Return [x, y] of the center of cell containing provided text 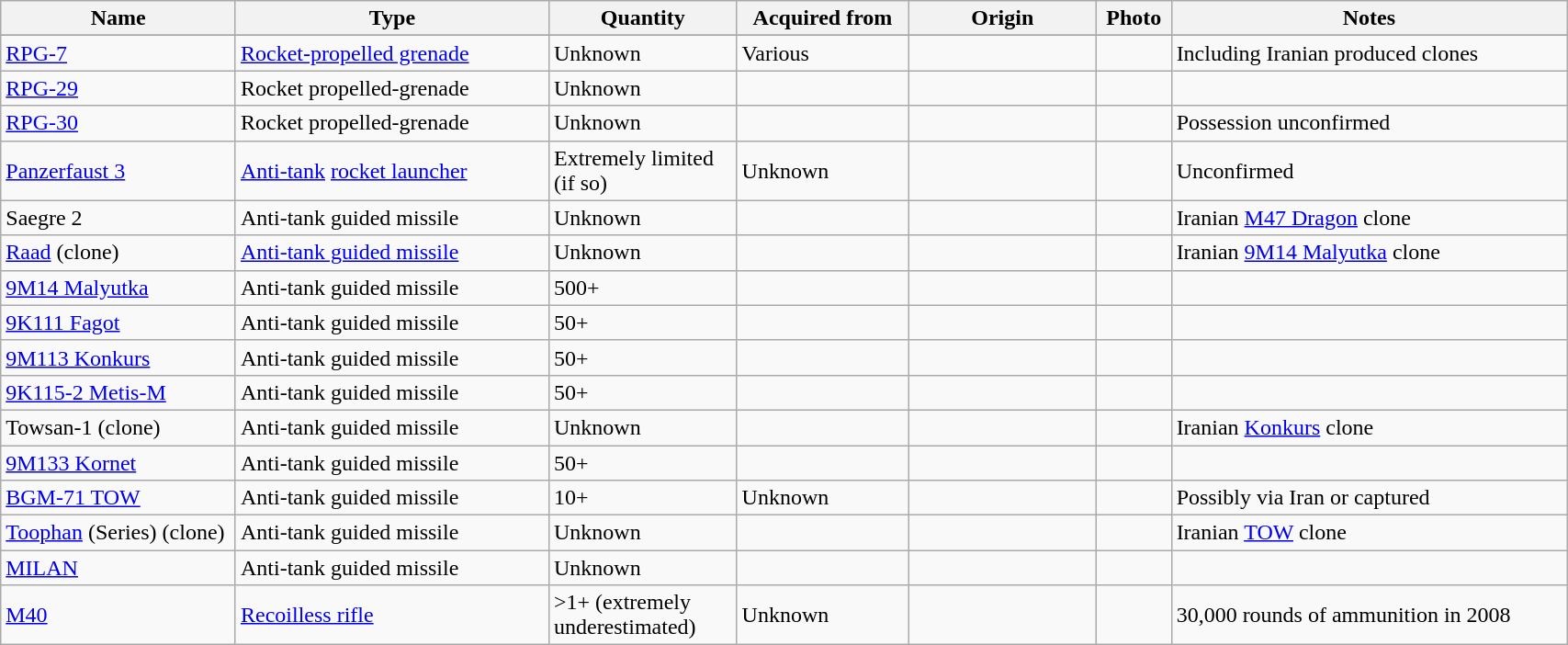
Type [391, 18]
Towsan-1 (clone) [118, 427]
Anti-tank rocket launcher [391, 171]
9M14 Malyutka [118, 288]
Notes [1369, 18]
Iranian M47 Dragon clone [1369, 218]
Unconfirmed [1369, 171]
Raad (clone) [118, 253]
Toophan (Series) (clone) [118, 533]
BGM-71 TOW [118, 498]
M40 [118, 616]
10+ [643, 498]
RPG-29 [118, 88]
Iranian Konkurs clone [1369, 427]
9K115-2 Metis-M [118, 392]
30,000 rounds of ammunition in 2008 [1369, 616]
Origin [1003, 18]
Quantity [643, 18]
Iranian TOW clone [1369, 533]
Various [823, 53]
Possession unconfirmed [1369, 123]
MILAN [118, 568]
Possibly via Iran or captured [1369, 498]
Including Iranian produced clones [1369, 53]
500+ [643, 288]
Iranian 9M14 Malyutka clone [1369, 253]
>1+ (extremely underestimated) [643, 616]
9K111 Fagot [118, 322]
Panzerfaust 3 [118, 171]
RPG-7 [118, 53]
Photo [1134, 18]
Acquired from [823, 18]
9M133 Kornet [118, 462]
Recoilless rifle [391, 616]
Extremely limited (if so) [643, 171]
Saegre 2 [118, 218]
Rocket-propelled grenade [391, 53]
RPG-30 [118, 123]
9M113 Konkurs [118, 357]
Name [118, 18]
